Determine the [x, y] coordinate at the center of the cell enclosing the given text.  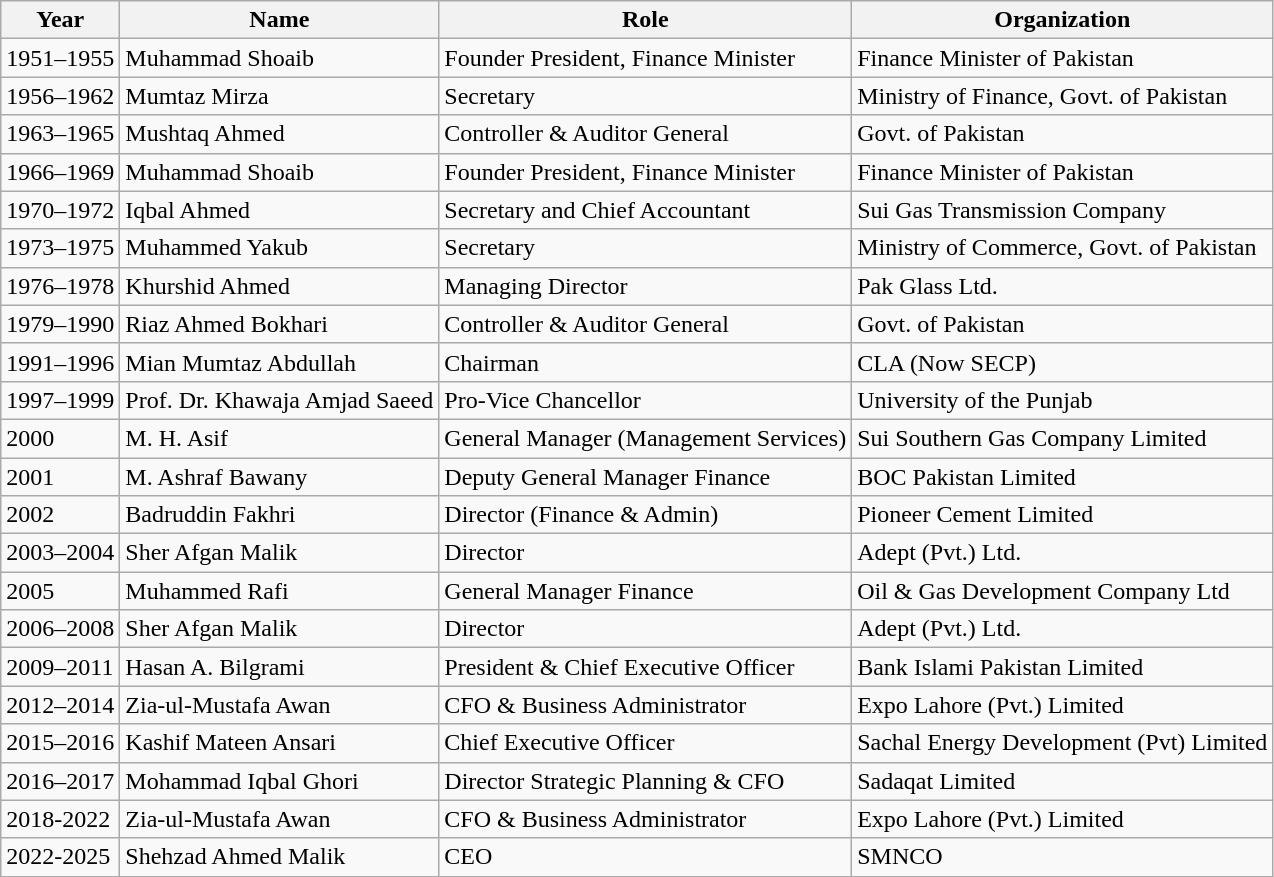
2018-2022 [60, 819]
SMNCO [1062, 857]
CLA (Now SECP) [1062, 362]
1951–1955 [60, 58]
University of the Punjab [1062, 400]
Pro-Vice Chancellor [646, 400]
2022-2025 [60, 857]
Bank Islami Pakistan Limited [1062, 667]
Sadaqat Limited [1062, 781]
2000 [60, 438]
2001 [60, 477]
Chief Executive Officer [646, 743]
Director Strategic Planning & CFO [646, 781]
Riaz Ahmed Bokhari [280, 324]
BOC Pakistan Limited [1062, 477]
2009–2011 [60, 667]
Khurshid Ahmed [280, 286]
Mumtaz Mirza [280, 96]
2015–2016 [60, 743]
1976–1978 [60, 286]
1973–1975 [60, 248]
1963–1965 [60, 134]
1991–1996 [60, 362]
Ministry of Finance, Govt. of Pakistan [1062, 96]
Sui Southern Gas Company Limited [1062, 438]
Prof. Dr. Khawaja Amjad Saeed [280, 400]
Muhammed Yakub [280, 248]
Secretary and Chief Accountant [646, 210]
1970–1972 [60, 210]
Pak Glass Ltd. [1062, 286]
2012–2014 [60, 705]
2002 [60, 515]
Director (Finance & Admin) [646, 515]
1956–1962 [60, 96]
Sachal Energy Development (Pvt) Limited [1062, 743]
Shehzad Ahmed Malik [280, 857]
Ministry of Commerce, Govt. of Pakistan [1062, 248]
Badruddin Fakhri [280, 515]
Name [280, 20]
Organization [1062, 20]
Role [646, 20]
Hasan A. Bilgrami [280, 667]
Oil & Gas Development Company Ltd [1062, 591]
Managing Director [646, 286]
Mohammad Iqbal Ghori [280, 781]
2016–2017 [60, 781]
Mushtaq Ahmed [280, 134]
1966–1969 [60, 172]
President & Chief Executive Officer [646, 667]
2005 [60, 591]
Sui Gas Transmission Company [1062, 210]
General Manager Finance [646, 591]
Year [60, 20]
Pioneer Cement Limited [1062, 515]
CEO [646, 857]
Muhammed Rafi [280, 591]
Iqbal Ahmed [280, 210]
M. Ashraf Bawany [280, 477]
2003–2004 [60, 553]
M. H. Asif [280, 438]
Mian Mumtaz Abdullah [280, 362]
1979–1990 [60, 324]
1997–1999 [60, 400]
Kashif Mateen Ansari [280, 743]
Deputy General Manager Finance [646, 477]
Chairman [646, 362]
2006–2008 [60, 629]
General Manager (Management Services) [646, 438]
